Return the (x, y) coordinate for the center point of the cell that contains the specified text.  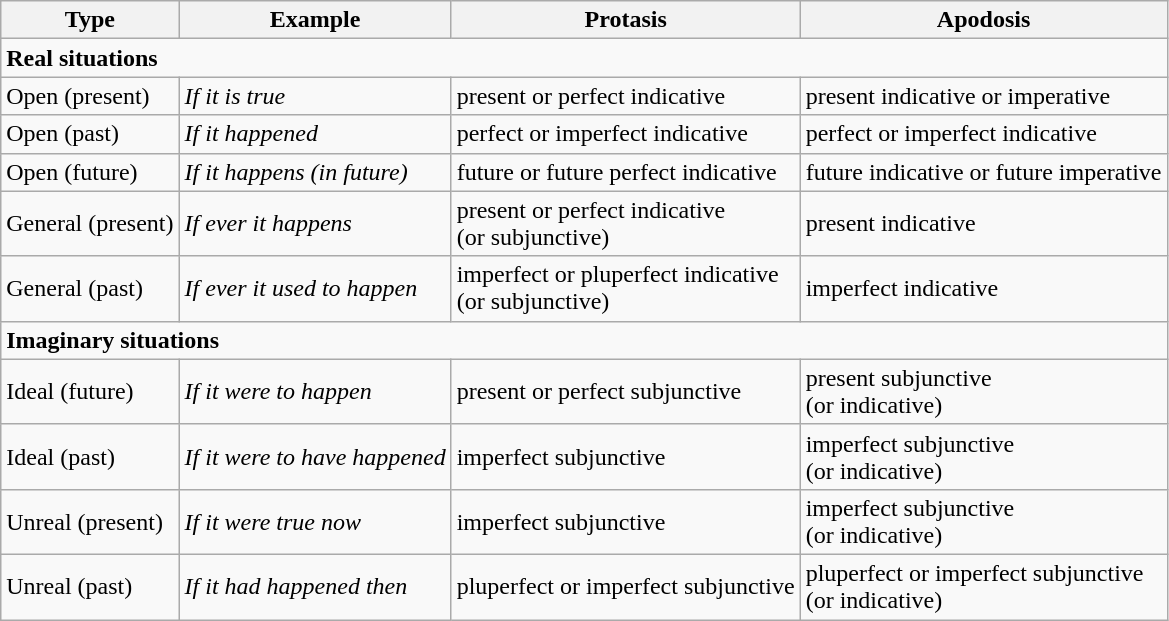
Imaginary situations (584, 340)
present indicative (984, 224)
General (past) (90, 288)
Open (past) (90, 134)
General (present) (90, 224)
present or perfect indicative (626, 96)
If it is true (315, 96)
present or perfect subjunctive (626, 392)
Open (future) (90, 172)
If it were true now (315, 522)
pluperfect or imperfect subjunctive(or indicative) (984, 586)
If it were to happen (315, 392)
present indicative or imperative (984, 96)
Example (315, 20)
If ever it happens (315, 224)
Open (present) (90, 96)
present or perfect indicative(or subjunctive) (626, 224)
pluperfect or imperfect subjunctive (626, 586)
If ever it used to happen (315, 288)
Real situations (584, 58)
future or future perfect indicative (626, 172)
Ideal (past) (90, 456)
Unreal (past) (90, 586)
Protasis (626, 20)
Type (90, 20)
Unreal (present) (90, 522)
If it were to have happened (315, 456)
present subjunctive(or indicative) (984, 392)
future indicative or future imperative (984, 172)
imperfect indicative (984, 288)
If it had happened then (315, 586)
Apodosis (984, 20)
If it happens (in future) (315, 172)
imperfect or pluperfect indicative(or subjunctive) (626, 288)
If it happened (315, 134)
Ideal (future) (90, 392)
